Find where the given text appears and provide that cell's center as (X, Y) coordinate. 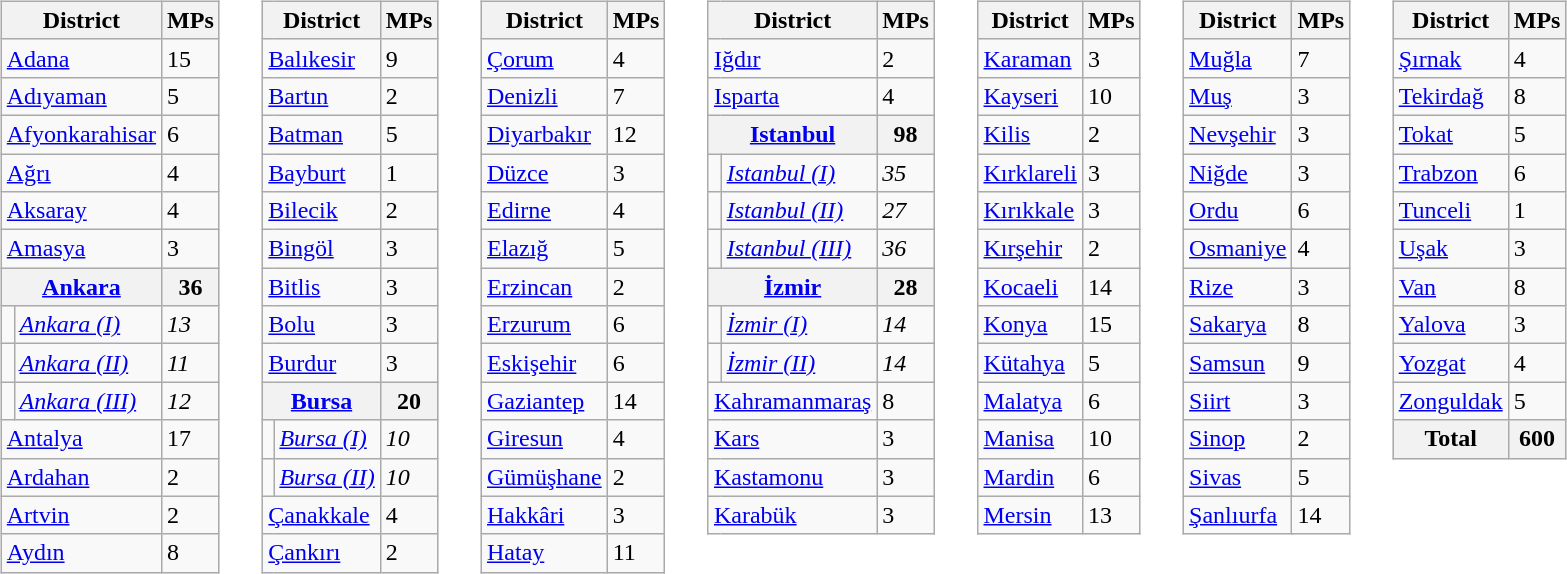
Karaman (1030, 58)
Gümüşhane (544, 477)
Ardahan (81, 477)
Yalova (1450, 325)
Zonguldak (1450, 401)
Niğde (1238, 173)
Malatya (1030, 401)
Eskişehir (544, 363)
Tokat (1450, 134)
Kayseri (1030, 96)
Elazığ (544, 249)
Karabük (792, 515)
Istanbul (II) (799, 211)
Amasya (81, 249)
Sivas (1238, 477)
Siirt (1238, 401)
Ankara (III) (88, 401)
Ankara (I) (88, 325)
Mersin (1030, 515)
Sakarya (1238, 325)
Konya (1030, 325)
Gaziantep (544, 401)
Denizli (544, 96)
Bolu (322, 325)
Samsun (1238, 363)
Istanbul (I) (799, 173)
Bitlis (322, 287)
Antalya (81, 439)
Afyonkarahisar (81, 134)
Edirne (544, 211)
27 (906, 211)
Şanlıurfa (1238, 515)
Osmaniye (1238, 249)
Sinop (1238, 439)
17 (191, 439)
Aksaray (81, 211)
Ordu (1238, 211)
Bursa (II) (327, 477)
Muğla (1238, 58)
600 (1537, 439)
İzmir (II) (799, 363)
Kahramanmaraş (792, 401)
Erzurum (544, 325)
Çankırı (322, 553)
Çanakkale (322, 515)
Bartın (322, 96)
Adana (81, 58)
İzmir (I) (799, 325)
Ankara (81, 287)
Bursa (322, 401)
20 (409, 401)
Isparta (792, 96)
Düzce (544, 173)
Tekirdağ (1450, 96)
Istanbul (III) (799, 249)
Bayburt (322, 173)
Hakkâri (544, 515)
Yozgat (1450, 363)
Uşak (1450, 249)
Van (1450, 287)
Kocaeli (1030, 287)
Ağrı (81, 173)
Şırnak (1450, 58)
Mardin (1030, 477)
Bursa (I) (327, 439)
Kırşehir (1030, 249)
98 (906, 134)
Nevşehir (1238, 134)
Balıkesir (322, 58)
Diyarbakır (544, 134)
Artvin (81, 515)
Kırklareli (1030, 173)
Giresun (544, 439)
Erzincan (544, 287)
Bilecik (322, 211)
Bingöl (322, 249)
Muş (1238, 96)
Total (1450, 439)
Manisa (1030, 439)
Hatay (544, 553)
Istanbul (792, 134)
35 (906, 173)
28 (906, 287)
Trabzon (1450, 173)
Iğdır (792, 58)
Batman (322, 134)
Ankara (II) (88, 363)
Tunceli (1450, 211)
Aydın (81, 553)
İzmir (792, 287)
Kırıkkale (1030, 211)
Kars (792, 439)
Kütahya (1030, 363)
Çorum (544, 58)
Kilis (1030, 134)
Burdur (322, 363)
Kastamonu (792, 477)
Adıyaman (81, 96)
Rize (1238, 287)
